Scan for the cell matching the given text and deliver its [X, Y] coordinate at center. 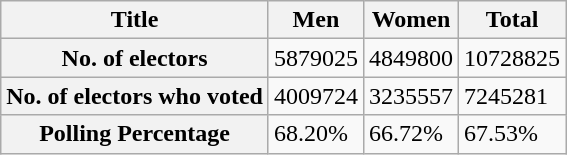
68.20% [316, 134]
Men [316, 20]
No. of electors who voted [135, 96]
4849800 [410, 58]
67.53% [512, 134]
7245281 [512, 96]
Total [512, 20]
4009724 [316, 96]
10728825 [512, 58]
5879025 [316, 58]
66.72% [410, 134]
No. of electors [135, 58]
Title [135, 20]
Women [410, 20]
3235557 [410, 96]
Polling Percentage [135, 134]
